Pinpoint the cell where the given text exists, returning its (X, Y) midpoint coordinate. 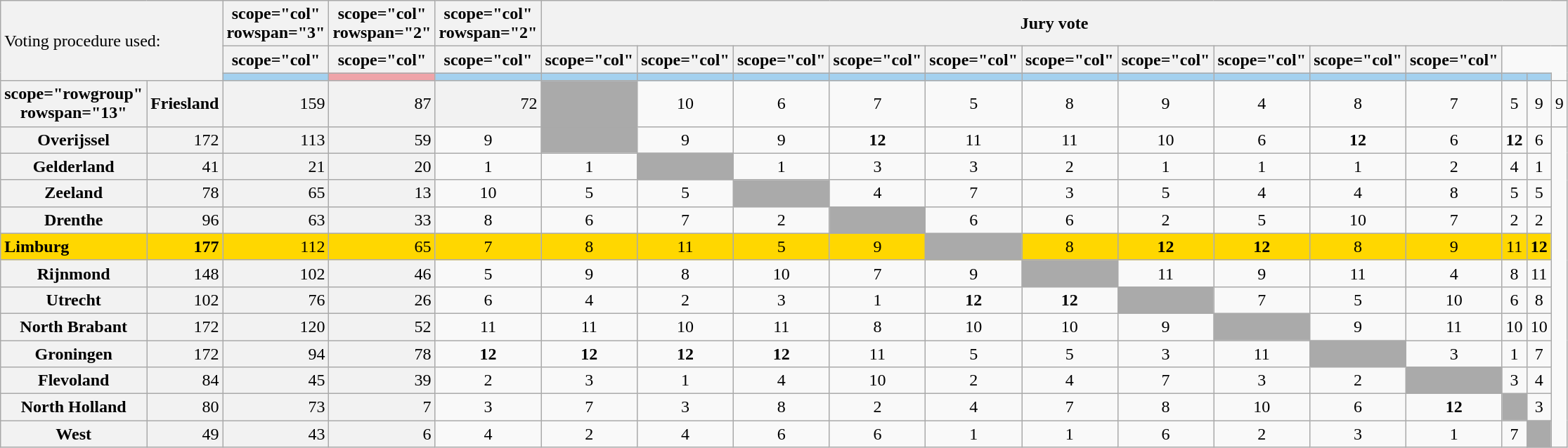
72 (488, 104)
Zeeland (74, 193)
49 (185, 434)
41 (185, 166)
Limburg (74, 246)
73 (276, 407)
13 (382, 193)
43 (276, 434)
Rijnmond (74, 273)
21 (276, 166)
112 (276, 246)
Overijssel (74, 140)
177 (185, 246)
scope="col" rowspan="3" (276, 24)
159 (276, 104)
33 (382, 220)
West (74, 434)
76 (276, 300)
Gelderland (74, 166)
87 (382, 104)
Friesland (185, 104)
148 (185, 273)
North Brabant (74, 327)
Voting procedure used: (112, 41)
94 (276, 353)
120 (276, 327)
59 (382, 140)
20 (382, 166)
45 (276, 381)
46 (382, 273)
Groningen (74, 353)
North Holland (74, 407)
52 (382, 327)
Flevoland (74, 381)
63 (276, 220)
scope="rowgroup" rowspan="13" (74, 104)
26 (382, 300)
84 (185, 381)
39 (382, 381)
113 (276, 140)
Utrecht (74, 300)
96 (185, 220)
Jury vote (1054, 24)
80 (185, 407)
Drenthe (74, 220)
